Search for the cell housing the specified text and yield its (X, Y) center coordinate. 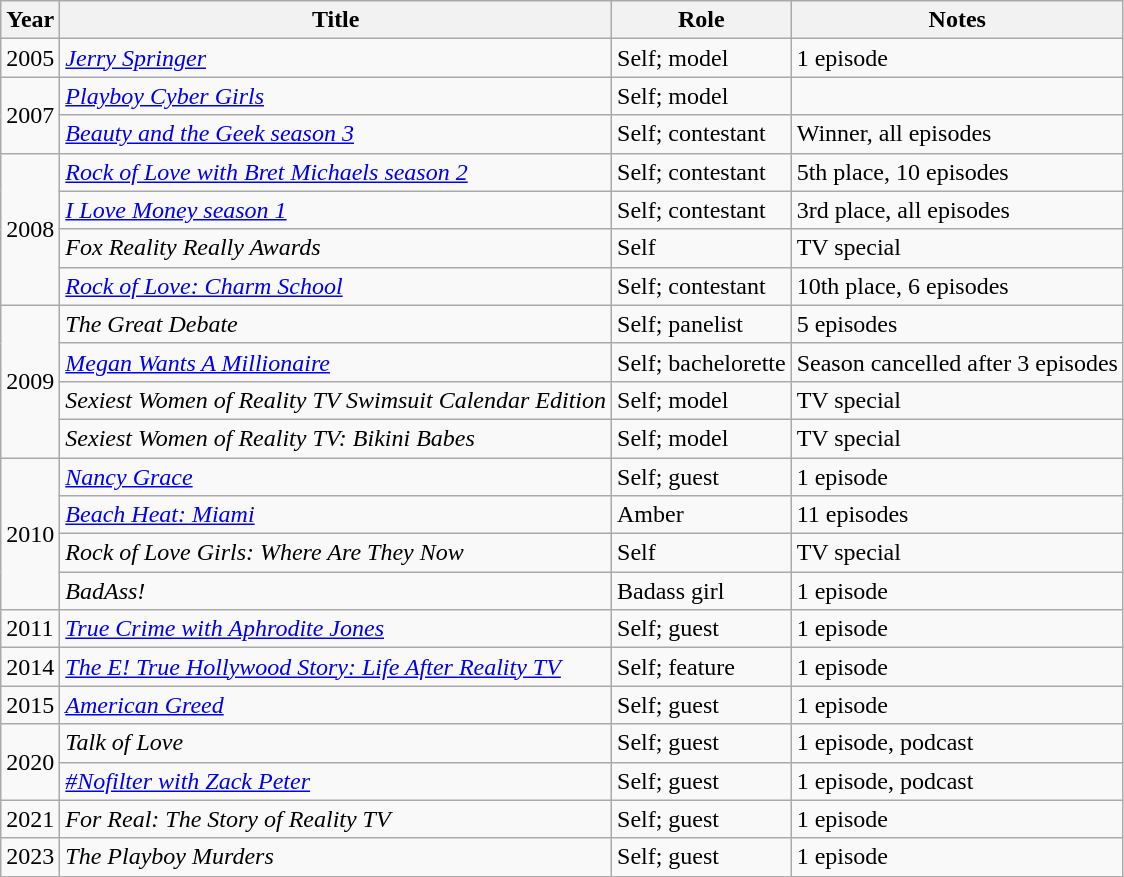
#Nofilter with Zack Peter (336, 781)
Season cancelled after 3 episodes (957, 362)
5th place, 10 episodes (957, 172)
BadAss! (336, 591)
2021 (30, 819)
True Crime with Aphrodite Jones (336, 629)
Sexiest Women of Reality TV: Bikini Babes (336, 438)
Role (702, 20)
5 episodes (957, 324)
Self; panelist (702, 324)
3rd place, all episodes (957, 210)
2023 (30, 857)
2005 (30, 58)
The Great Debate (336, 324)
2011 (30, 629)
2010 (30, 534)
Sexiest Women of Reality TV Swimsuit Calendar Edition (336, 400)
Fox Reality Really Awards (336, 248)
2008 (30, 229)
Rock of Love with Bret Michaels season 2 (336, 172)
Winner, all episodes (957, 134)
Amber (702, 515)
2020 (30, 762)
American Greed (336, 705)
2015 (30, 705)
Badass girl (702, 591)
Title (336, 20)
Megan Wants A Millionaire (336, 362)
Self; feature (702, 667)
2009 (30, 381)
Playboy Cyber Girls (336, 96)
Nancy Grace (336, 477)
For Real: The Story of Reality TV (336, 819)
Rock of Love Girls: Where Are They Now (336, 553)
Beach Heat: Miami (336, 515)
I Love Money season 1 (336, 210)
Self; bachelorette (702, 362)
10th place, 6 episodes (957, 286)
11 episodes (957, 515)
Notes (957, 20)
Rock of Love: Charm School (336, 286)
The E! True Hollywood Story: Life After Reality TV (336, 667)
Jerry Springer (336, 58)
Beauty and the Geek season 3 (336, 134)
2007 (30, 115)
Talk of Love (336, 743)
The Playboy Murders (336, 857)
Year (30, 20)
2014 (30, 667)
